For the text-containing cell, return its midpoint in [x, y] coordinate format. 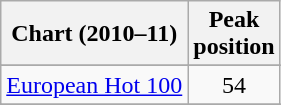
Chart (2010–11) [94, 34]
Peakposition [234, 34]
54 [234, 85]
European Hot 100 [94, 85]
